Locate the cell with the specified text and output its [x, y] center coordinate. 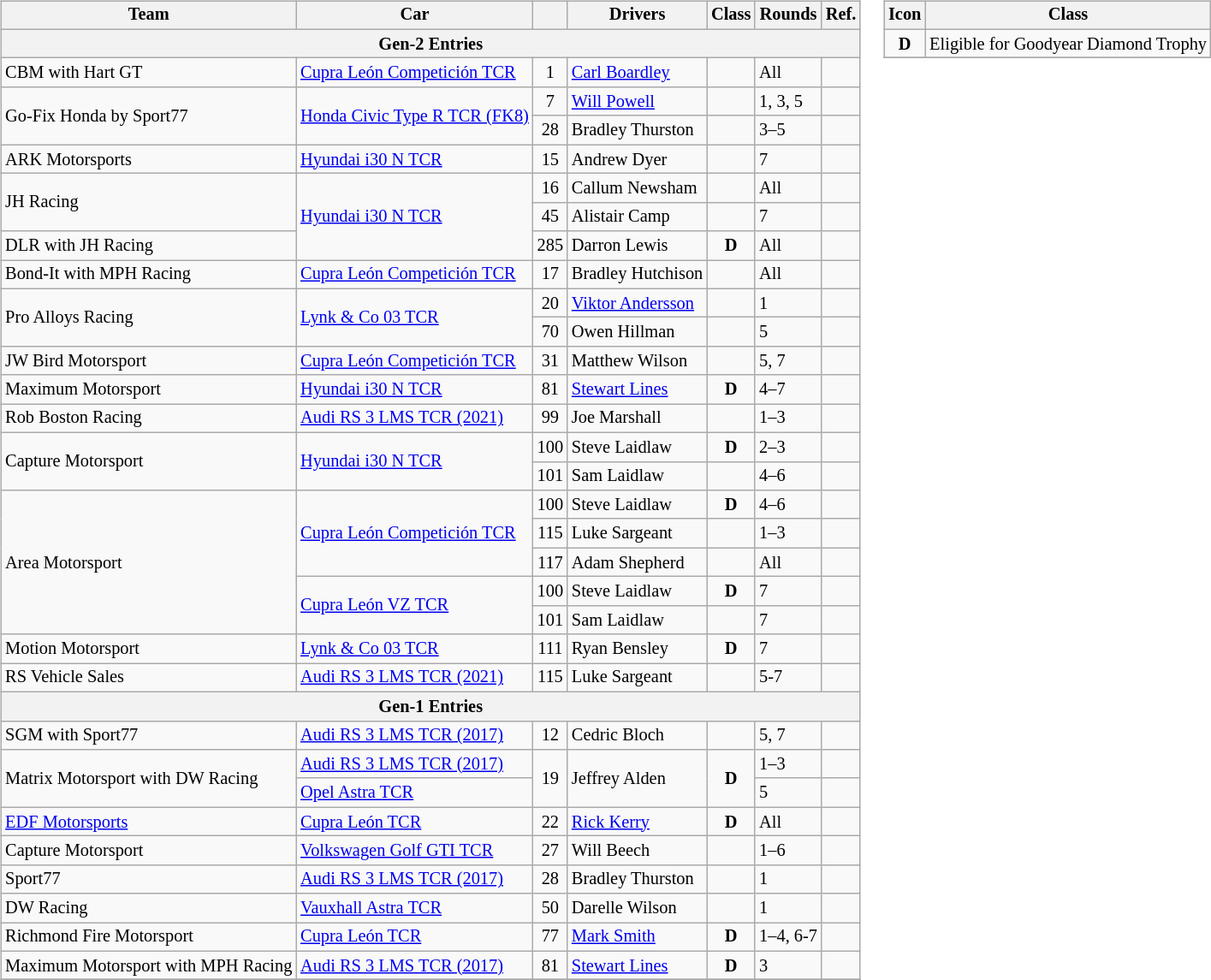
Joe Marshall [637, 419]
Icon [905, 15]
285 [550, 246]
DLR with JH Racing [149, 246]
Darron Lewis [637, 246]
Alistair Camp [637, 217]
20 [550, 303]
Gen-1 Entries [430, 706]
JW Bird Motorsport [149, 361]
12 [550, 735]
Viktor Andersson [637, 303]
Bond-It with MPH Racing [149, 275]
SGM with Sport77 [149, 735]
Matthew Wilson [637, 361]
15 [550, 159]
Car [414, 15]
1–4, 6-7 [788, 937]
Gen-2 Entries [430, 44]
3–5 [788, 130]
Pro Alloys Racing [149, 317]
50 [550, 908]
Will Powell [637, 102]
1–6 [788, 851]
Darelle Wilson [637, 908]
Area Motorsport [149, 562]
Ref. [840, 15]
JH Racing [149, 202]
45 [550, 217]
Cupra León VZ TCR [414, 606]
Honda Civic Type R TCR (FK8) [414, 116]
4–7 [788, 389]
Rob Boston Racing [149, 419]
Maximum Motorsport with MPH Racing [149, 965]
Bradley Hutchison [637, 275]
70 [550, 332]
77 [550, 937]
2–3 [788, 447]
Callum Newsham [637, 188]
EDF Motorsports [149, 822]
31 [550, 361]
Motion Motorsport [149, 649]
Ryan Bensley [637, 649]
Matrix Motorsport with DW Racing [149, 779]
117 [550, 562]
19 [550, 779]
Owen Hillman [637, 332]
RS Vehicle Sales [149, 678]
Jeffrey Alden [637, 779]
Rick Kerry [637, 822]
CBM with Hart GT [149, 73]
1, 3, 5 [788, 102]
16 [550, 188]
Eligible for Goodyear Diamond Trophy [1068, 44]
17 [550, 275]
Sport77 [149, 879]
Go-Fix Honda by Sport77 [149, 116]
Maximum Motorsport [149, 389]
22 [550, 822]
Adam Shepherd [637, 562]
DW Racing [149, 908]
99 [550, 419]
3 [788, 965]
Opel Astra TCR [414, 793]
27 [550, 851]
Richmond Fire Motorsport [149, 937]
Volkswagen Golf GTI TCR [414, 851]
Carl Boardley [637, 73]
Rounds [788, 15]
Andrew Dyer [637, 159]
Team [149, 15]
Drivers [637, 15]
5-7 [788, 678]
Mark Smith [637, 937]
Will Beech [637, 851]
Cedric Bloch [637, 735]
111 [550, 649]
ARK Motorsports [149, 159]
Vauxhall Astra TCR [414, 908]
